Pinpoint the cell where the given text exists, returning its [X, Y] midpoint coordinate. 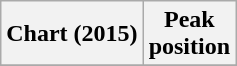
Peakposition [189, 34]
Chart (2015) [72, 34]
